Find where the given text appears and provide that cell's center as [x, y] coordinate. 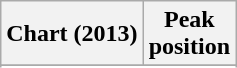
Peakposition [189, 34]
Chart (2013) [72, 34]
